Return the (X, Y) coordinate for the center point of the cell that contains the specified text.  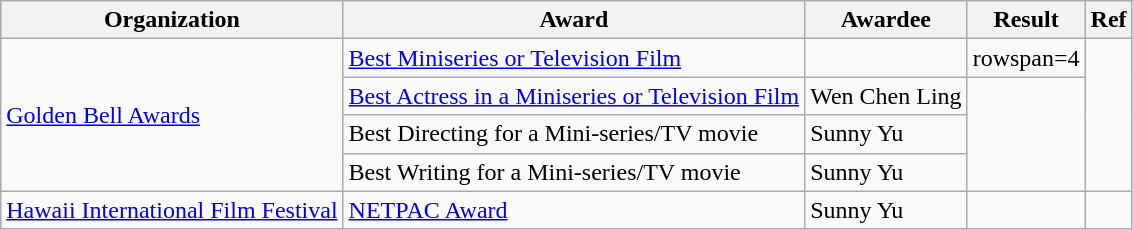
Ref (1108, 20)
Result (1026, 20)
Best Writing for a Mini-series/TV movie (574, 172)
Golden Bell Awards (172, 115)
Award (574, 20)
Awardee (886, 20)
Best Directing for a Mini-series/TV movie (574, 134)
rowspan=4 (1026, 58)
Best Actress in a Miniseries or Television Film (574, 96)
Best Miniseries or Television Film (574, 58)
Wen Chen Ling (886, 96)
Hawaii International Film Festival (172, 210)
Organization (172, 20)
NETPAC Award (574, 210)
